Output the [X, Y] coordinate of the center of the cell containing the given text.  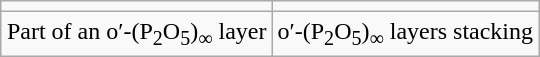
Part of an o′-(P2O5)∞ layer [136, 34]
o′-(P2O5)∞ layers stacking [406, 34]
